Locate the cell with the specified text and output its (x, y) center coordinate. 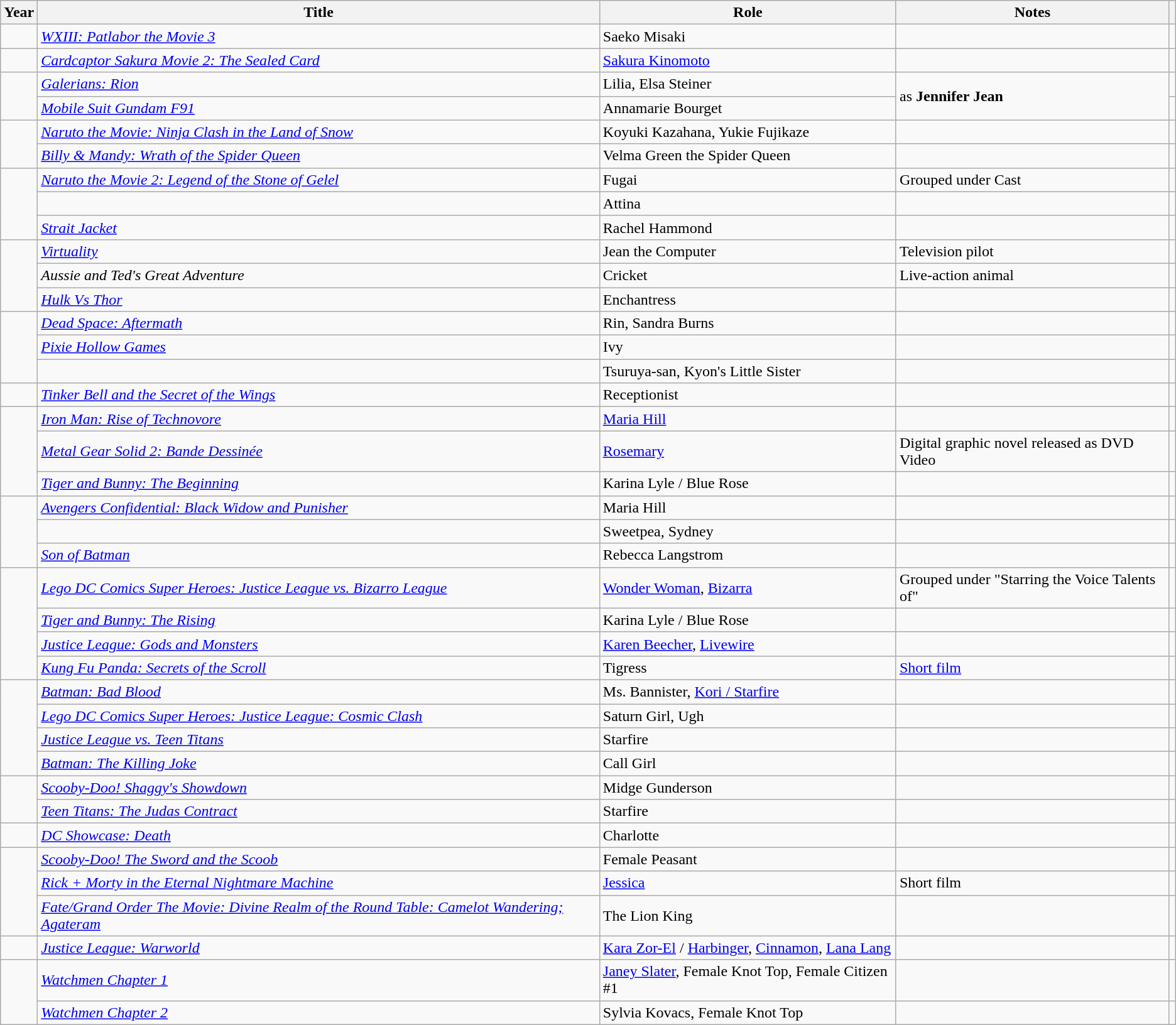
Sylvia Kovacs, Female Knot Top (748, 1012)
Justice League: Warworld (318, 948)
Velma Green the Spider Queen (748, 156)
Strait Jacket (318, 227)
Naruto the Movie 2: Legend of the Stone of Gelel (318, 180)
Sakura Kinomoto (748, 60)
Iron Man: Rise of Technovore (318, 419)
Role (748, 13)
Enchantress (748, 300)
Tiger and Bunny: The Beginning (318, 484)
Metal Gear Solid 2: Bande Dessinée (318, 451)
Cardcaptor Sakura Movie 2: The Sealed Card (318, 60)
Rachel Hammond (748, 227)
Ivy (748, 347)
Lego DC Comics Super Heroes: Justice League: Cosmic Clash (318, 715)
Teen Titans: The Judas Contract (318, 811)
Billy & Mandy: Wrath of the Spider Queen (318, 156)
Rosemary (748, 451)
Lego DC Comics Super Heroes: Justice League vs. Bizarro League (318, 588)
Son of Batman (318, 555)
Annamarie Bourget (748, 108)
Tinker Bell and the Secret of the Wings (318, 395)
Fugai (748, 180)
Live-action animal (1032, 275)
Saturn Girl, Ugh (748, 715)
WXIII: Patlabor the Movie 3 (318, 36)
Dead Space: Aftermath (318, 323)
Year (19, 13)
Rick + Morty in the Eternal Nightmare Machine (318, 883)
Notes (1032, 13)
Attina (748, 203)
Ms. Bannister, Kori / Starfire (748, 691)
Sweetpea, Sydney (748, 531)
Digital graphic novel released as DVD Video (1032, 451)
DC Showcase: Death (318, 835)
Saeko Misaki (748, 36)
Justice League: Gods and Monsters (318, 644)
Naruto the Movie: Ninja Clash in the Land of Snow (318, 132)
as Jennifer Jean (1032, 96)
Watchmen Chapter 1 (318, 980)
Television pilot (1032, 251)
Title (318, 13)
Tsuruya-san, Kyon's Little Sister (748, 371)
Karen Beecher, Livewire (748, 644)
Virtuality (318, 251)
Batman: Bad Blood (318, 691)
The Lion King (748, 916)
Pixie Hollow Games (318, 347)
Avengers Confidential: Black Widow and Punisher (318, 507)
Rin, Sandra Burns (748, 323)
Batman: The Killing Joke (318, 764)
Koyuki Kazahana, Yukie Fujikaze (748, 132)
Wonder Woman, Bizarra (748, 588)
Fate/Grand Order The Movie: Divine Realm of the Round Table: Camelot Wandering; Agateram (318, 916)
Receptionist (748, 395)
Scooby-Doo! Shaggy's Showdown (318, 788)
Kung Fu Panda: Secrets of the Scroll (318, 668)
Janey Slater, Female Knot Top, Female Citizen #1 (748, 980)
Galerians: Rion (318, 84)
Justice League vs. Teen Titans (318, 740)
Hulk Vs Thor (318, 300)
Midge Gunderson (748, 788)
Tiger and Bunny: The Rising (318, 620)
Mobile Suit Gundam F91 (318, 108)
Scooby-Doo! The Sword and the Scoob (318, 859)
Call Girl (748, 764)
Jessica (748, 883)
Aussie and Ted's Great Adventure (318, 275)
Female Peasant (748, 859)
Cricket (748, 275)
Grouped under Cast (1032, 180)
Charlotte (748, 835)
Grouped under "Starring the Voice Talents of" (1032, 588)
Rebecca Langstrom (748, 555)
Watchmen Chapter 2 (318, 1012)
Kara Zor-El / Harbinger, Cinnamon, Lana Lang (748, 948)
Jean the Computer (748, 251)
Lilia, Elsa Steiner (748, 84)
Tigress (748, 668)
